Detect which cell encompasses the target text, then output its [x, y] center coordinate. 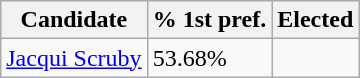
Jacqui Scruby [74, 58]
53.68% [210, 58]
Elected [316, 20]
% 1st pref. [210, 20]
Candidate [74, 20]
